Identify which cell holds the provided text, then report its [x, y] central coordinate. 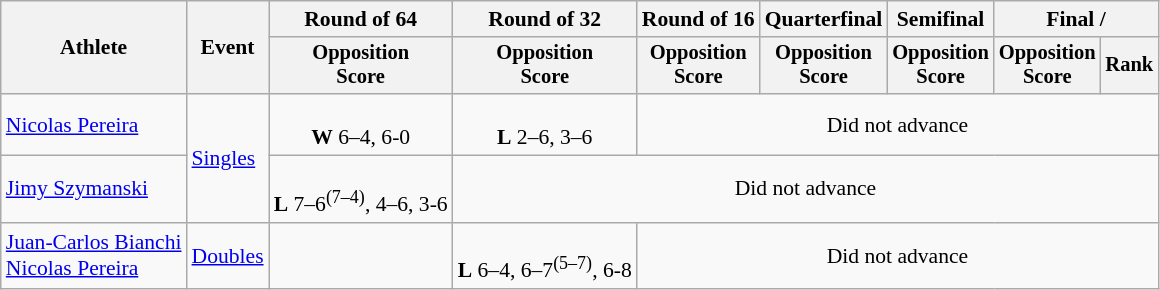
Nicolas Pereira [94, 124]
Quarterfinal [824, 19]
Athlete [94, 48]
Round of 16 [698, 19]
Rank [1129, 66]
Event [228, 48]
Round of 32 [545, 19]
Semifinal [940, 19]
Final / [1076, 19]
Round of 64 [361, 19]
Juan-Carlos BianchiNicolas Pereira [94, 256]
W 6–4, 6-0 [361, 124]
L 7–6(7–4), 4–6, 3-6 [361, 190]
L 6–4, 6–7(5–7), 6-8 [545, 256]
L 2–6, 3–6 [545, 124]
Doubles [228, 256]
Jimy Szymanski [94, 190]
Singles [228, 158]
